Find where the given text appears and provide that cell's center as [x, y] coordinate. 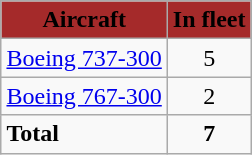
2 [209, 96]
Total [84, 134]
In fleet [209, 20]
Boeing 767-300 [84, 96]
5 [209, 58]
7 [209, 134]
Aircraft [84, 20]
Boeing 737-300 [84, 58]
